Return the [X, Y] coordinate for the center point of the cell that contains the specified text.  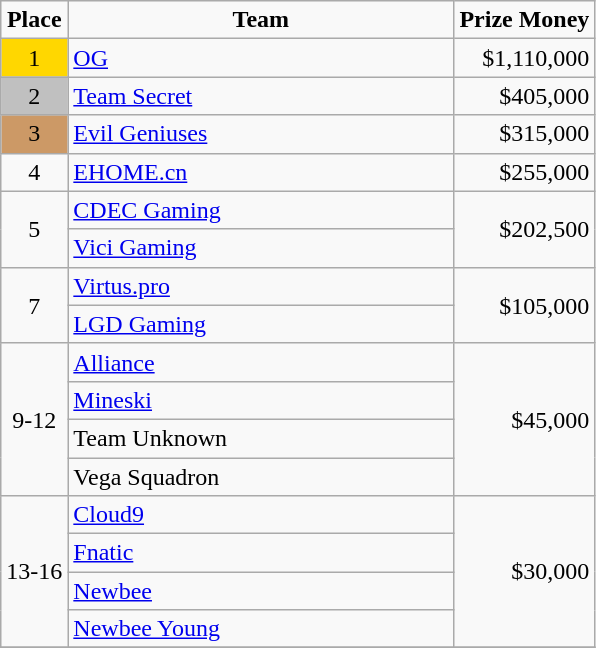
$1,110,000 [524, 58]
Virtus.pro [261, 286]
$255,000 [524, 172]
Vega Squadron [261, 477]
Mineski [261, 400]
1 [34, 58]
Fnatic [261, 553]
Team Unknown [261, 438]
Place [34, 20]
Alliance [261, 362]
4 [34, 172]
CDEC Gaming [261, 210]
7 [34, 305]
$405,000 [524, 96]
Newbee [261, 591]
3 [34, 134]
Vici Gaming [261, 248]
OG [261, 58]
$315,000 [524, 134]
Team [261, 20]
Team Secret [261, 96]
Newbee Young [261, 629]
9-12 [34, 419]
Cloud9 [261, 515]
$105,000 [524, 305]
Evil Geniuses [261, 134]
Prize Money [524, 20]
EHOME.cn [261, 172]
13-16 [34, 572]
$30,000 [524, 572]
5 [34, 229]
$45,000 [524, 419]
2 [34, 96]
LGD Gaming [261, 324]
$202,500 [524, 229]
